Determine the [X, Y] coordinate at the center of the cell enclosing the given text.  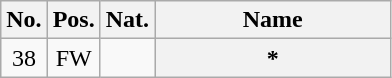
FW [74, 58]
Name [273, 20]
Pos. [74, 20]
No. [24, 20]
38 [24, 58]
Nat. [127, 20]
* [273, 58]
